Search for the cell housing the specified text and yield its [x, y] center coordinate. 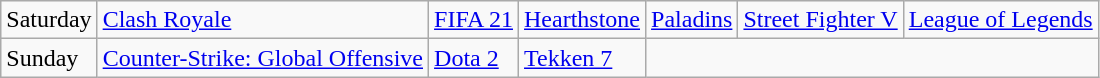
FIFA 21 [474, 20]
Hearthstone [582, 20]
Dota 2 [474, 58]
Street Fighter V [820, 20]
League of Legends [1000, 20]
Tekken 7 [582, 58]
Clash Royale [262, 20]
Paladins [692, 20]
Sunday [49, 58]
Counter-Strike: Global Offensive [262, 58]
Saturday [49, 20]
